Capture the cell that displays the provided text and extract its [X, Y] central coordinate. 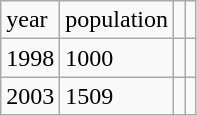
1000 [117, 58]
year [30, 20]
1998 [30, 58]
1509 [117, 96]
population [117, 20]
2003 [30, 96]
